Pinpoint the cell where the given text exists, returning its [X, Y] midpoint coordinate. 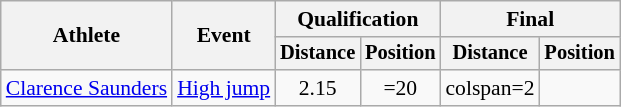
Final [530, 19]
Athlete [86, 36]
colspan=2 [490, 88]
2.15 [318, 88]
Qualification [358, 19]
=20 [400, 88]
Event [224, 36]
High jump [224, 88]
Clarence Saunders [86, 88]
